Return (x, y) of the center of cell containing provided text 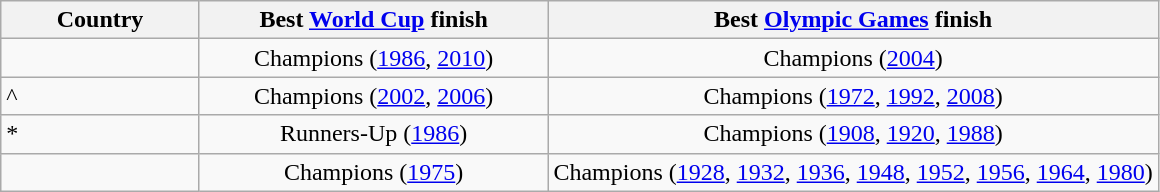
Champions (1972, 1992, 2008) (853, 96)
Champions (2002, 2006) (374, 96)
Champions (1975) (374, 172)
Champions (1908, 1920, 1988) (853, 134)
Runners-Up (1986) (374, 134)
Champions (1928, 1932, 1936, 1948, 1952, 1956, 1964, 1980) (853, 172)
Champions (2004) (853, 58)
Champions (1986, 2010) (374, 58)
* (100, 134)
Best World Cup finish (374, 20)
Country (100, 20)
^ (100, 96)
Best Olympic Games finish (853, 20)
